Determine the (X, Y) coordinate at the center of the cell enclosing the given text.  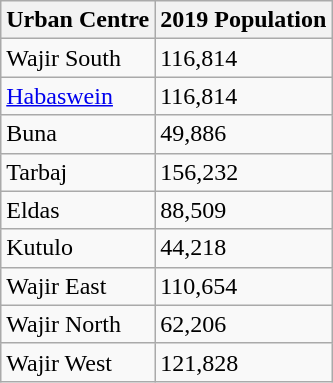
Habaswein (78, 96)
Wajir East (78, 286)
88,509 (244, 210)
Urban Centre (78, 20)
44,218 (244, 248)
49,886 (244, 134)
Eldas (78, 210)
Wajir West (78, 362)
Kutulo (78, 248)
Tarbaj (78, 172)
2019 Population (244, 20)
Wajir South (78, 58)
110,654 (244, 286)
62,206 (244, 324)
121,828 (244, 362)
156,232 (244, 172)
Buna (78, 134)
Wajir North (78, 324)
